Determine the [X, Y] coordinate at the center of the cell enclosing the given text.  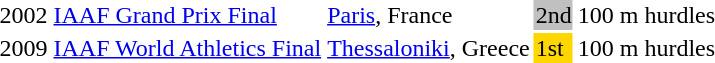
Paris, France [429, 15]
1st [554, 48]
IAAF World Athletics Final [188, 48]
Thessaloniki, Greece [429, 48]
IAAF Grand Prix Final [188, 15]
2nd [554, 15]
